Return (X, Y) of the center of cell containing provided text 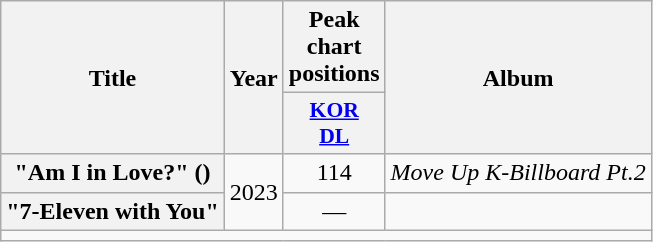
"7-Eleven with You" (113, 211)
Peak chart positions (334, 47)
Album (518, 78)
Move Up K-Billboard Pt.2 (518, 173)
Title (113, 78)
Year (254, 78)
KORDL (334, 124)
"Am I in Love?" () (113, 173)
114 (334, 173)
2023 (254, 192)
— (334, 211)
